Return the [X, Y] coordinate for the center point of the cell that contains the specified text.  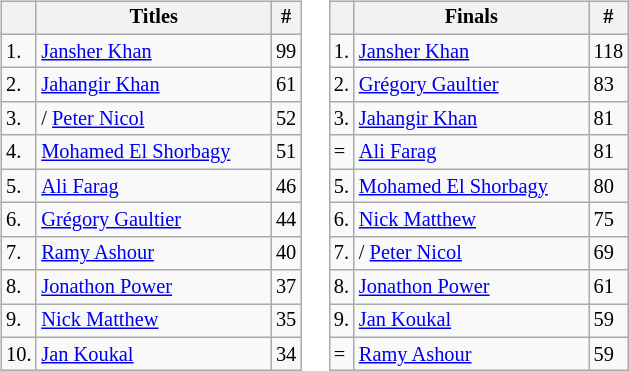
Finals [472, 18]
44 [286, 220]
83 [608, 85]
80 [608, 186]
35 [286, 321]
51 [286, 152]
34 [286, 354]
52 [286, 119]
69 [608, 253]
10. [18, 354]
46 [286, 186]
75 [608, 220]
Titles [154, 18]
40 [286, 253]
118 [608, 51]
37 [286, 287]
99 [286, 51]
4. [18, 152]
